Pinpoint the cell where the given text exists, returning its [X, Y] midpoint coordinate. 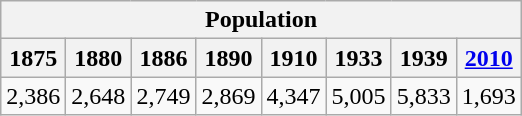
1875 [34, 58]
2,648 [98, 96]
1933 [358, 58]
4,347 [294, 96]
1910 [294, 58]
2,869 [228, 96]
Population [261, 20]
2,749 [164, 96]
1939 [424, 58]
1890 [228, 58]
1,693 [488, 96]
1886 [164, 58]
5,833 [424, 96]
2010 [488, 58]
5,005 [358, 96]
2,386 [34, 96]
1880 [98, 58]
